Search for the cell housing the specified text and yield its [X, Y] center coordinate. 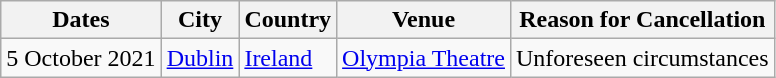
5 October 2021 [81, 58]
Country [288, 20]
Ireland [288, 58]
Dates [81, 20]
City [200, 20]
Olympia Theatre [424, 58]
Unforeseen circumstances [642, 58]
Reason for Cancellation [642, 20]
Venue [424, 20]
Dublin [200, 58]
